Identify which cell holds the provided text, then report its (X, Y) central coordinate. 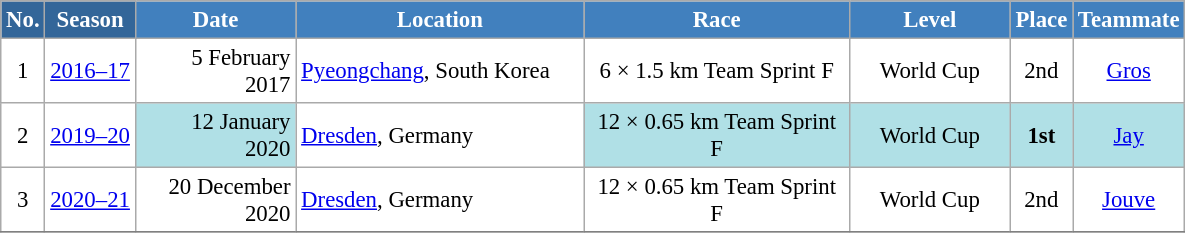
3 (23, 200)
Date (216, 20)
Season (90, 20)
2019–20 (90, 136)
Jay (1129, 136)
5 February 2017 (216, 72)
Race (717, 20)
Location (440, 20)
20 December 2020 (216, 200)
No. (23, 20)
1 (23, 72)
2 (23, 136)
Teammate (1129, 20)
2016–17 (90, 72)
Pyeongchang, South Korea (440, 72)
2020–21 (90, 200)
12 January 2020 (216, 136)
Level (930, 20)
Place (1041, 20)
Gros (1129, 72)
6 × 1.5 km Team Sprint F (717, 72)
1st (1041, 136)
Jouve (1129, 200)
